Capture the cell that displays the provided text and extract its [x, y] central coordinate. 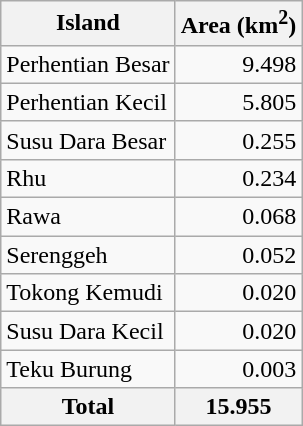
5.805 [238, 102]
0.003 [238, 369]
Rhu [88, 178]
Tokong Kemudi [88, 293]
0.234 [238, 178]
Island [88, 24]
0.068 [238, 217]
15.955 [238, 407]
Serenggeh [88, 255]
Area (km2) [238, 24]
9.498 [238, 64]
Susu Dara Kecil [88, 331]
Perhentian Besar [88, 64]
Susu Dara Besar [88, 140]
Total [88, 407]
Teku Burung [88, 369]
Rawa [88, 217]
Perhentian Kecil [88, 102]
0.052 [238, 255]
0.255 [238, 140]
